Output the (x, y) coordinate of the center of the cell containing the given text.  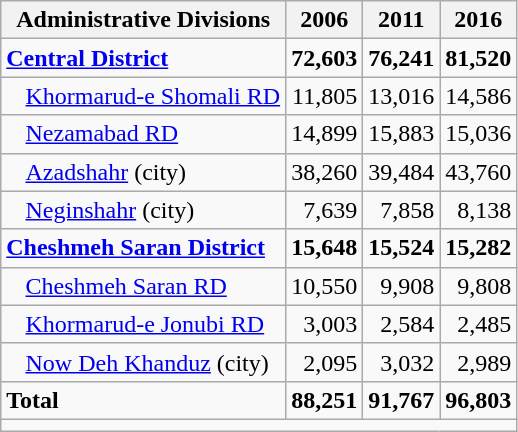
14,586 (478, 96)
15,036 (478, 134)
Khormarud-e Jonubi RD (144, 324)
7,858 (402, 210)
15,524 (402, 248)
10,550 (324, 286)
2011 (402, 20)
91,767 (402, 400)
2,584 (402, 324)
2,485 (478, 324)
96,803 (478, 400)
Now Deh Khanduz (city) (144, 362)
43,760 (478, 172)
13,016 (402, 96)
81,520 (478, 58)
Central District (144, 58)
9,808 (478, 286)
72,603 (324, 58)
Administrative Divisions (144, 20)
Azadshahr (city) (144, 172)
2,095 (324, 362)
2006 (324, 20)
3,003 (324, 324)
Cheshmeh Saran District (144, 248)
15,648 (324, 248)
Nezamabad RD (144, 134)
15,883 (402, 134)
76,241 (402, 58)
Khormarud-e Shomali RD (144, 96)
88,251 (324, 400)
Cheshmeh Saran RD (144, 286)
Neginshahr (city) (144, 210)
2,989 (478, 362)
7,639 (324, 210)
8,138 (478, 210)
39,484 (402, 172)
14,899 (324, 134)
11,805 (324, 96)
Total (144, 400)
9,908 (402, 286)
3,032 (402, 362)
38,260 (324, 172)
15,282 (478, 248)
2016 (478, 20)
